Locate the cell with the specified text and output its (x, y) center coordinate. 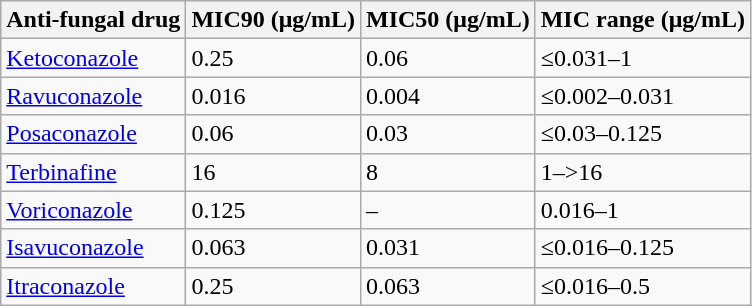
0.004 (448, 96)
Ravuconazole (94, 96)
Terbinafine (94, 172)
8 (448, 172)
0.016 (274, 96)
≤0.03–0.125 (642, 134)
0.03 (448, 134)
Posaconazole (94, 134)
1–>16 (642, 172)
≤0.016–0.125 (642, 248)
– (448, 210)
MIC50 (μg/mL) (448, 20)
≤0.002–0.031 (642, 96)
Anti-fungal drug (94, 20)
MIC90 (μg/mL) (274, 20)
Ketoconazole (94, 58)
Isavuconazole (94, 248)
0.031 (448, 248)
≤0.016–0.5 (642, 286)
Itraconazole (94, 286)
Voriconazole (94, 210)
0.016–1 (642, 210)
0.125 (274, 210)
≤0.031–1 (642, 58)
MIC range (μg/mL) (642, 20)
16 (274, 172)
